For the text-containing cell, return its midpoint in [x, y] coordinate format. 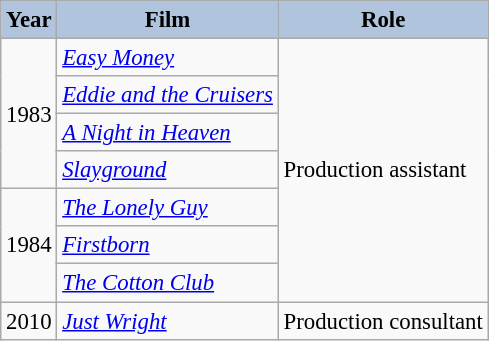
Production consultant [383, 321]
Eddie and the Cruisers [168, 95]
A Night in Heaven [168, 133]
Easy Money [168, 58]
Film [168, 20]
1983 [29, 114]
2010 [29, 321]
The Lonely Guy [168, 208]
The Cotton Club [168, 283]
Year [29, 20]
Production assistant [383, 170]
Firstborn [168, 245]
1984 [29, 246]
Slayground [168, 170]
Just Wright [168, 321]
Role [383, 20]
